For the text-containing cell, return its midpoint in (x, y) coordinate format. 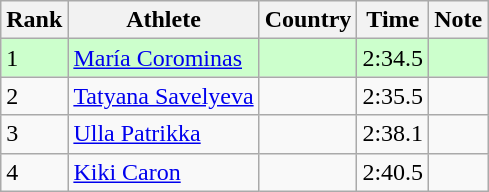
2 (34, 96)
Note (458, 20)
2:38.1 (393, 134)
Ulla Patrikka (164, 134)
Kiki Caron (164, 172)
3 (34, 134)
Tatyana Savelyeva (164, 96)
2:35.5 (393, 96)
Time (393, 20)
1 (34, 58)
4 (34, 172)
2:40.5 (393, 172)
2:34.5 (393, 58)
María Corominas (164, 58)
Athlete (164, 20)
Country (308, 20)
Rank (34, 20)
